Pinpoint the cell where the given text exists, returning its [X, Y] midpoint coordinate. 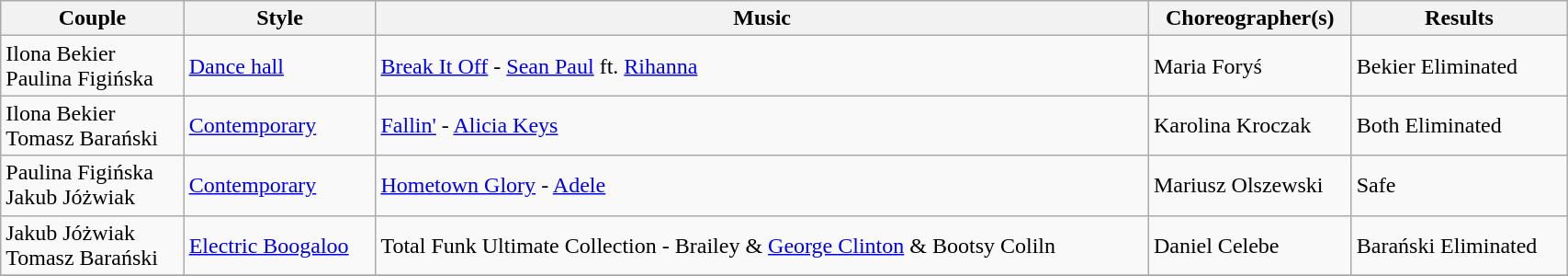
Results [1459, 18]
Total Funk Ultimate Collection - Brailey & George Clinton & Bootsy Coliln [762, 245]
Couple [92, 18]
Music [762, 18]
Ilona BekierTomasz Barański [92, 125]
Bekier Eliminated [1459, 66]
Fallin' - Alicia Keys [762, 125]
Hometown Glory - Adele [762, 186]
Dance hall [279, 66]
Paulina FigińskaJakub Jóżwiak [92, 186]
Maria Foryś [1249, 66]
Barański Eliminated [1459, 245]
Choreographer(s) [1249, 18]
Karolina Kroczak [1249, 125]
Both Eliminated [1459, 125]
Break It Off - Sean Paul ft. Rihanna [762, 66]
Jakub JóżwiakTomasz Barański [92, 245]
Mariusz Olszewski [1249, 186]
Safe [1459, 186]
Ilona BekierPaulina Figińska [92, 66]
Electric Boogaloo [279, 245]
Daniel Celebe [1249, 245]
Style [279, 18]
